Return the (x, y) coordinate for the center point of the cell that contains the specified text.  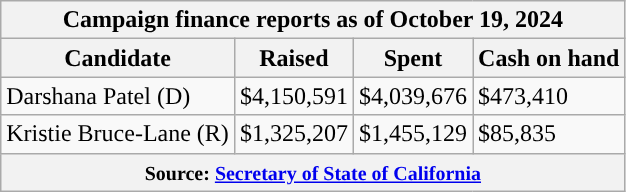
$473,410 (549, 96)
$1,325,207 (294, 134)
$4,039,676 (412, 96)
Cash on hand (549, 58)
$4,150,591 (294, 96)
Raised (294, 58)
Kristie Bruce-Lane (R) (118, 134)
Candidate (118, 58)
$85,835 (549, 134)
$1,455,129 (412, 134)
Spent (412, 58)
Campaign finance reports as of October 19, 2024 (313, 20)
Source: Secretary of State of California (313, 172)
Darshana Patel (D) (118, 96)
